Find where the given text appears and provide that cell's center as (x, y) coordinate. 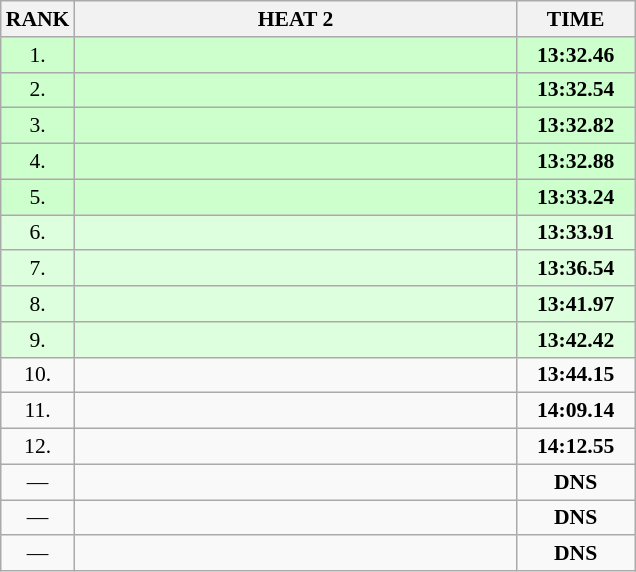
13:32.82 (576, 126)
14:09.14 (576, 411)
13:33.24 (576, 197)
9. (38, 340)
13:32.88 (576, 162)
13:41.97 (576, 304)
8. (38, 304)
10. (38, 375)
6. (38, 233)
14:12.55 (576, 447)
7. (38, 269)
13:44.15 (576, 375)
12. (38, 447)
4. (38, 162)
13:32.46 (576, 55)
13:36.54 (576, 269)
HEAT 2 (295, 19)
11. (38, 411)
RANK (38, 19)
5. (38, 197)
13:42.42 (576, 340)
13:33.91 (576, 233)
2. (38, 90)
TIME (576, 19)
13:32.54 (576, 90)
1. (38, 55)
3. (38, 126)
